For the text-containing cell, return its midpoint in (x, y) coordinate format. 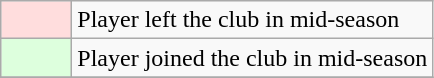
Player left the club in mid-season (252, 20)
Player joined the club in mid-season (252, 58)
